Provide the [x, y] coordinate of the cell's center where the given text is located.  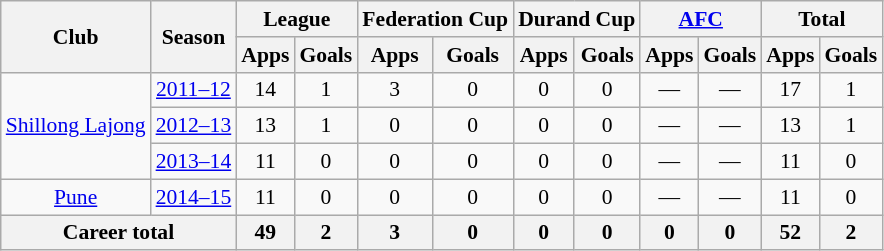
Shillong Lajong [76, 126]
Club [76, 36]
49 [265, 233]
17 [790, 90]
2014–15 [194, 197]
2013–14 [194, 162]
AFC [700, 19]
14 [265, 90]
Pune [76, 197]
2012–13 [194, 126]
Durand Cup [576, 19]
2011–12 [194, 90]
Federation Cup [435, 19]
52 [790, 233]
Season [194, 36]
League [296, 19]
Career total [119, 233]
Total [822, 19]
